Return the [x, y] coordinate for the center point of the cell that contains the specified text.  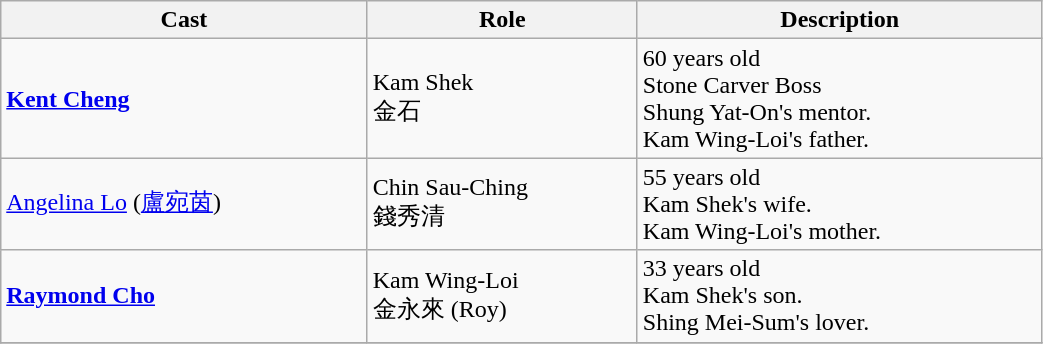
Cast [184, 20]
60 years oldStone Carver Boss Shung Yat-On's mentor. Kam Wing-Loi's father. [840, 98]
Angelina Lo (盧宛茵) [184, 204]
Kent Cheng [184, 98]
Chin Sau-Ching 錢秀清 [502, 204]
Kam Shek 金石 [502, 98]
Kam Wing-Loi 金永來 (Roy) [502, 296]
Role [502, 20]
Raymond Cho [184, 296]
Description [840, 20]
55 years oldKam Shek's wife. Kam Wing-Loi's mother. [840, 204]
33 years oldKam Shek's son. Shing Mei-Sum's lover. [840, 296]
